Output the [X, Y] coordinate of the center of the cell containing the given text.  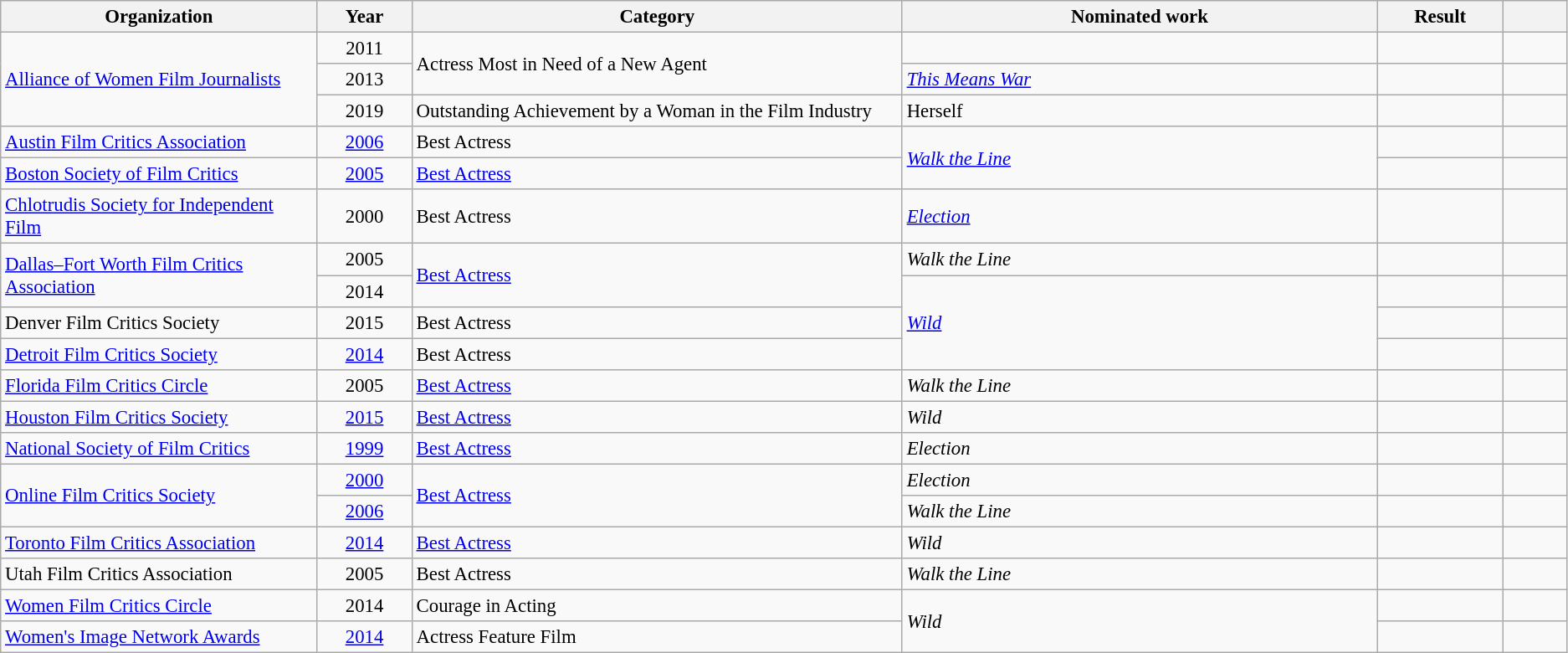
Chlotrudis Society for Independent Film [159, 216]
Year [365, 17]
Houston Film Critics Society [159, 417]
2011 [365, 49]
Herself [1140, 111]
Organization [159, 17]
Utah Film Critics Association [159, 574]
Denver Film Critics Society [159, 322]
Online Film Critics Society [159, 496]
Boston Society of Film Critics [159, 174]
2019 [365, 111]
Toronto Film Critics Association [159, 542]
2013 [365, 80]
Florida Film Critics Circle [159, 385]
Courage in Acting [657, 606]
1999 [365, 449]
Category [657, 17]
Actress Feature Film [657, 637]
Nominated work [1140, 17]
National Society of Film Critics [159, 449]
Detroit Film Critics Society [159, 354]
Outstanding Achievement by a Woman in the Film Industry [657, 111]
Result [1441, 17]
Women Film Critics Circle [159, 606]
Actress Most in Need of a New Agent [657, 64]
Dallas–Fort Worth Film Critics Association [159, 275]
This Means War [1140, 80]
Alliance of Women Film Journalists [159, 80]
Women's Image Network Awards [159, 637]
Austin Film Critics Association [159, 142]
